Identify which cell holds the provided text, then report its (X, Y) central coordinate. 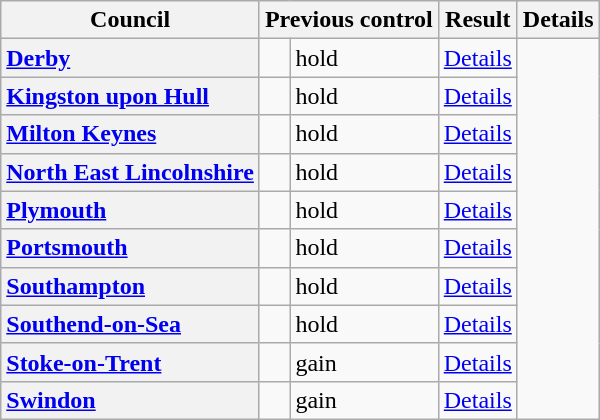
Council (130, 20)
North East Lincolnshire (130, 172)
Swindon (130, 400)
Milton Keynes (130, 134)
Portsmouth (130, 248)
Result (478, 20)
Kingston upon Hull (130, 96)
Derby (130, 58)
Plymouth (130, 210)
Stoke-on-Trent (130, 362)
Southend-on-Sea (130, 324)
Southampton (130, 286)
Previous control (348, 20)
